Identify which cell holds the provided text, then report its [X, Y] central coordinate. 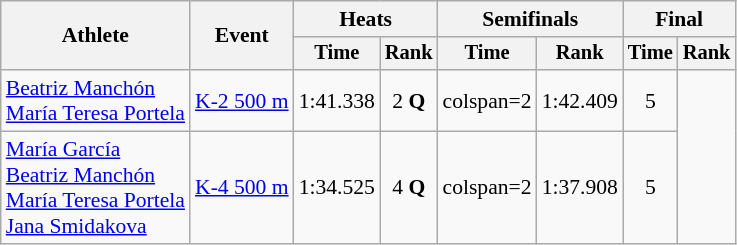
2 Q [409, 100]
Semifinals [530, 19]
María GarcíaBeatriz ManchónMaría Teresa PortelaJana Smidakova [96, 188]
Beatriz ManchónMaría Teresa Portela [96, 100]
Final [679, 19]
Athlete [96, 36]
Event [242, 36]
K-2 500 m [242, 100]
1:34.525 [337, 188]
4 Q [409, 188]
1:42.409 [580, 100]
K-4 500 m [242, 188]
1:41.338 [337, 100]
1:37.908 [580, 188]
Heats [366, 19]
